Return the (X, Y) coordinate for the center point of the cell that contains the specified text.  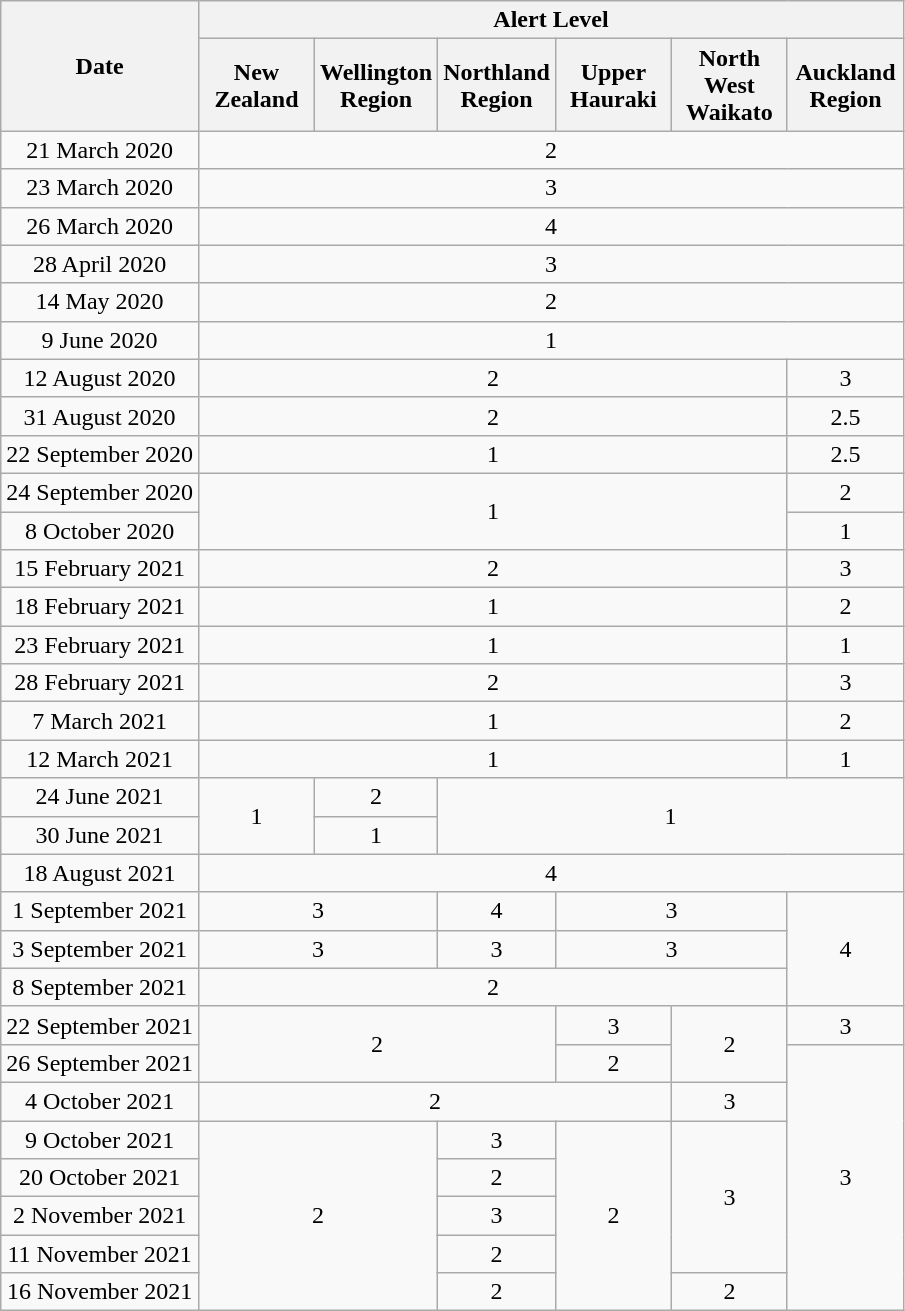
15 February 2021 (100, 569)
22 September 2020 (100, 454)
8 September 2021 (100, 987)
28 April 2020 (100, 264)
Alert Level (550, 20)
30 June 2021 (100, 835)
1 September 2021 (100, 911)
20 October 2021 (100, 1178)
8 October 2020 (100, 531)
12 August 2020 (100, 378)
North West Waikato (729, 85)
26 September 2021 (100, 1063)
24 June 2021 (100, 797)
Northland Region (497, 85)
18 February 2021 (100, 607)
14 May 2020 (100, 302)
4 October 2021 (100, 1101)
2 November 2021 (100, 1216)
9 June 2020 (100, 340)
Date (100, 66)
23 February 2021 (100, 645)
9 October 2021 (100, 1139)
New Zealand (256, 85)
Auckland Region (845, 85)
24 September 2020 (100, 492)
23 March 2020 (100, 188)
Upper Hauraki (613, 85)
21 March 2020 (100, 150)
26 March 2020 (100, 226)
3 September 2021 (100, 949)
12 March 2021 (100, 759)
28 February 2021 (100, 683)
18 August 2021 (100, 873)
31 August 2020 (100, 416)
22 September 2021 (100, 1025)
7 March 2021 (100, 721)
11 November 2021 (100, 1254)
16 November 2021 (100, 1292)
Wellington Region (376, 85)
